Detect which cell encompasses the target text, then output its [X, Y] center coordinate. 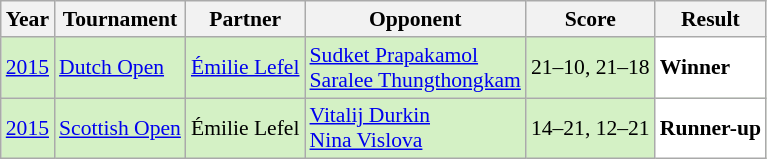
14–21, 12–21 [590, 128]
Year [28, 19]
Result [710, 19]
Sudket Prapakamol Saralee Thungthongkam [416, 68]
Score [590, 19]
Opponent [416, 19]
Tournament [120, 19]
Dutch Open [120, 68]
21–10, 21–18 [590, 68]
Vitalij Durkin Nina Vislova [416, 128]
Scottish Open [120, 128]
Winner [710, 68]
Runner-up [710, 128]
Partner [246, 19]
